For the text-containing cell, return its midpoint in (X, Y) coordinate format. 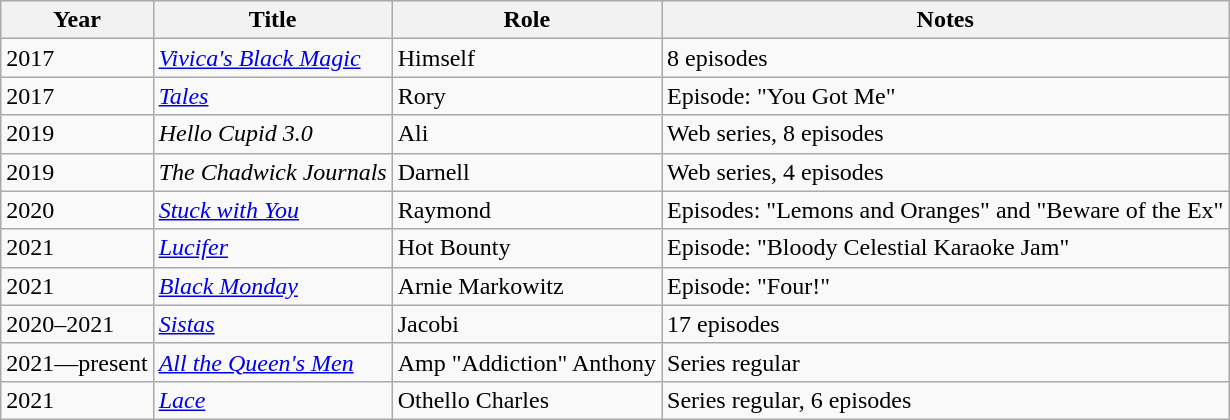
2021—present (77, 362)
Tales (272, 96)
Amp "Addiction" Anthony (526, 362)
Episode: "Four!" (946, 286)
Sistas (272, 324)
Jacobi (526, 324)
Role (526, 20)
Episodes: "Lemons and Oranges" and "Beware of the Ex" (946, 210)
17 episodes (946, 324)
Arnie Markowitz (526, 286)
All the Queen's Men (272, 362)
The Chadwick Journals (272, 172)
Web series, 8 episodes (946, 134)
Hot Bounty (526, 248)
2020 (77, 210)
Episode: "Bloody Celestial Karaoke Jam" (946, 248)
Web series, 4 episodes (946, 172)
Himself (526, 58)
Black Monday (272, 286)
Year (77, 20)
2020–2021 (77, 324)
Episode: "You Got Me" (946, 96)
Lucifer (272, 248)
Series regular, 6 episodes (946, 400)
Stuck with You (272, 210)
Series regular (946, 362)
Hello Cupid 3.0 (272, 134)
Othello Charles (526, 400)
Raymond (526, 210)
8 episodes (946, 58)
Notes (946, 20)
Darnell (526, 172)
Lace (272, 400)
Ali (526, 134)
Rory (526, 96)
Title (272, 20)
Vivica's Black Magic (272, 58)
